Provide the [X, Y] coordinate of the cell's center where the given text is located.  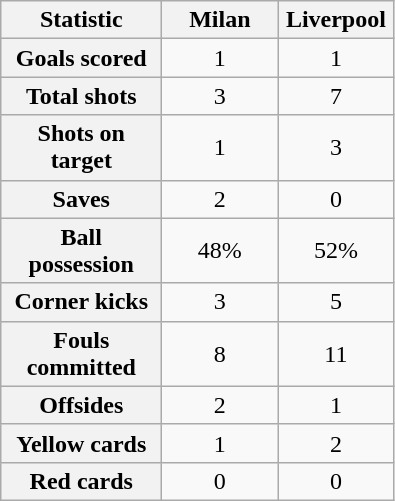
Goals scored [82, 58]
Liverpool [336, 20]
7 [336, 96]
Ball possession [82, 250]
11 [336, 354]
Shots on target [82, 148]
Offsides [82, 405]
Corner kicks [82, 302]
52% [336, 250]
48% [220, 250]
Fouls committed [82, 354]
Milan [220, 20]
Statistic [82, 20]
5 [336, 302]
Total shots [82, 96]
Yellow cards [82, 443]
8 [220, 354]
Saves [82, 199]
Red cards [82, 481]
